Scan for the cell matching the given text and deliver its [X, Y] coordinate at center. 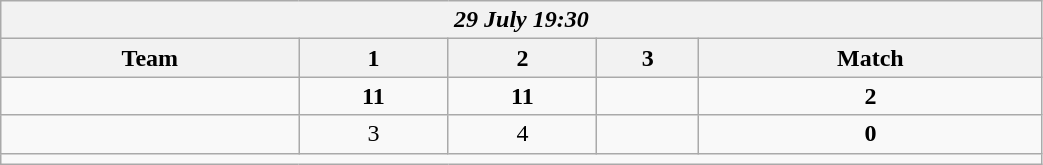
Team [150, 58]
29 July 19:30 [522, 20]
4 [522, 134]
0 [870, 134]
1 [374, 58]
Match [870, 58]
